For the text-containing cell, return its midpoint in [X, Y] coordinate format. 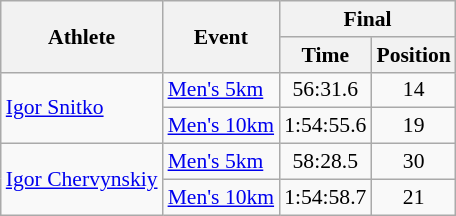
Igor Chervynskiy [82, 180]
58:28.5 [325, 162]
Event [222, 36]
56:31.6 [325, 90]
21 [413, 197]
Athlete [82, 36]
Time [325, 55]
14 [413, 90]
1:54:58.7 [325, 197]
30 [413, 162]
Final [368, 19]
Position [413, 55]
Igor Snitko [82, 108]
1:54:55.6 [325, 126]
19 [413, 126]
